Extract the [X, Y] coordinate from the center of the cell holding the provided text.  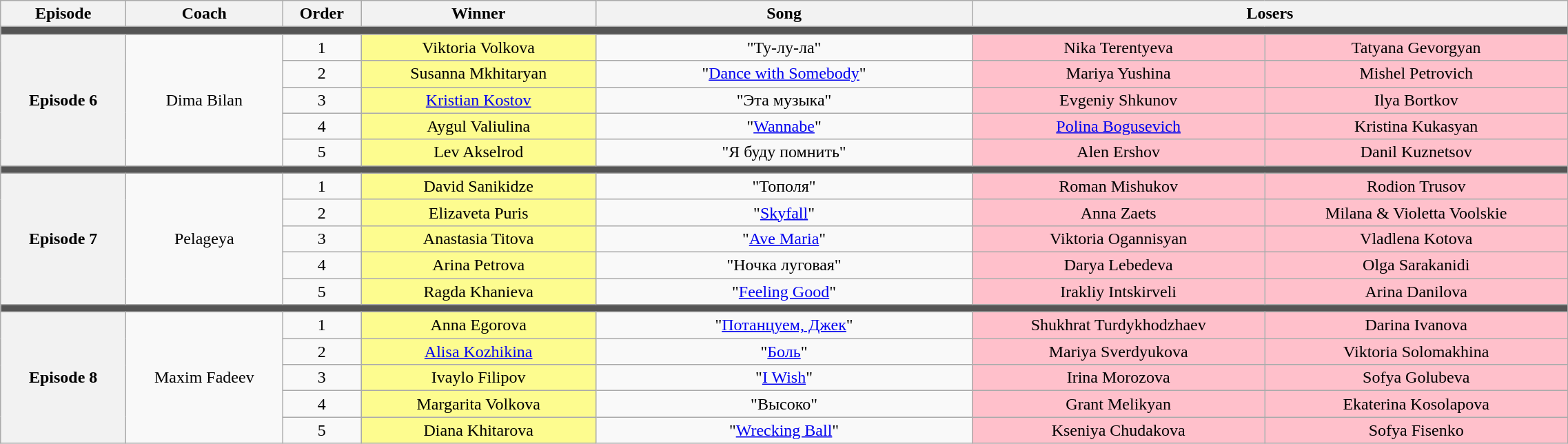
Darina Ivanova [1416, 325]
Polina Bogusevich [1118, 126]
David Sanikidze [478, 186]
Rodion Trusov [1416, 186]
"Эта музыка" [784, 100]
Pelageya [204, 239]
Order [322, 14]
Kristian Kostov [478, 100]
"Потанцуем, Джек" [784, 325]
Aygul Valiulina [478, 126]
Olga Sarakanidi [1416, 265]
Evgeniy Shkunov [1118, 100]
Arina Danilova [1416, 292]
Susanna Mkhitaryan [478, 74]
Coach [204, 14]
Nika Terentyeva [1118, 48]
Margarita Volkova [478, 404]
Viktoria Volkova [478, 48]
Irakliy Intskirveli [1118, 292]
Anna Zaets [1118, 212]
Irina Morozova [1118, 378]
Elizaveta Puris [478, 212]
"Я буду помнить" [784, 152]
Danil Kuznetsov [1416, 152]
Darya Lebedeva [1118, 265]
Arina Petrova [478, 265]
"Ту-лу-ла" [784, 48]
Tatyana Gevorgyan [1416, 48]
Ilya Bortkov [1416, 100]
Ekaterina Kosolapova [1416, 404]
Roman Mishukov [1118, 186]
Kseniya Chudakova [1118, 430]
"Feeling Good" [784, 292]
Song [784, 14]
Sofya Fisenko [1416, 430]
Episode 7 [63, 239]
Diana Khitarova [478, 430]
Milana & Violetta Voolskie [1416, 212]
Maxim Fadeev [204, 378]
Episode 8 [63, 378]
Winner [478, 14]
Lev Akselrod [478, 152]
"Тополя" [784, 186]
Episode [63, 14]
"Боль" [784, 352]
Viktoria Ogannisyan [1118, 239]
Sofya Golubeva [1416, 378]
"Высоко" [784, 404]
Viktoria Solomakhina [1416, 352]
"Dance with Somebody" [784, 74]
"I Wish" [784, 378]
Alen Ershov [1118, 152]
Ragda Khanieva [478, 292]
"Ночка луговая" [784, 265]
Mariya Yushina [1118, 74]
Dima Bilan [204, 100]
"Wrecking Ball" [784, 430]
"Ave Maria" [784, 239]
Mishel Petrovich [1416, 74]
Alisa Kozhikina [478, 352]
Grant Melikyan [1118, 404]
Kristina Kukasyan [1416, 126]
Vladlena Kotova [1416, 239]
Shukhrat Turdykhodzhaev [1118, 325]
Ivaylo Filipov [478, 378]
Mariya Sverdyukova [1118, 352]
Anastasia Titova [478, 239]
Anna Egorova [478, 325]
Episode 6 [63, 100]
Losers [1270, 14]
"Wannabe" [784, 126]
"Skyfall" [784, 212]
